Locate the cell with the specified text and output its (x, y) center coordinate. 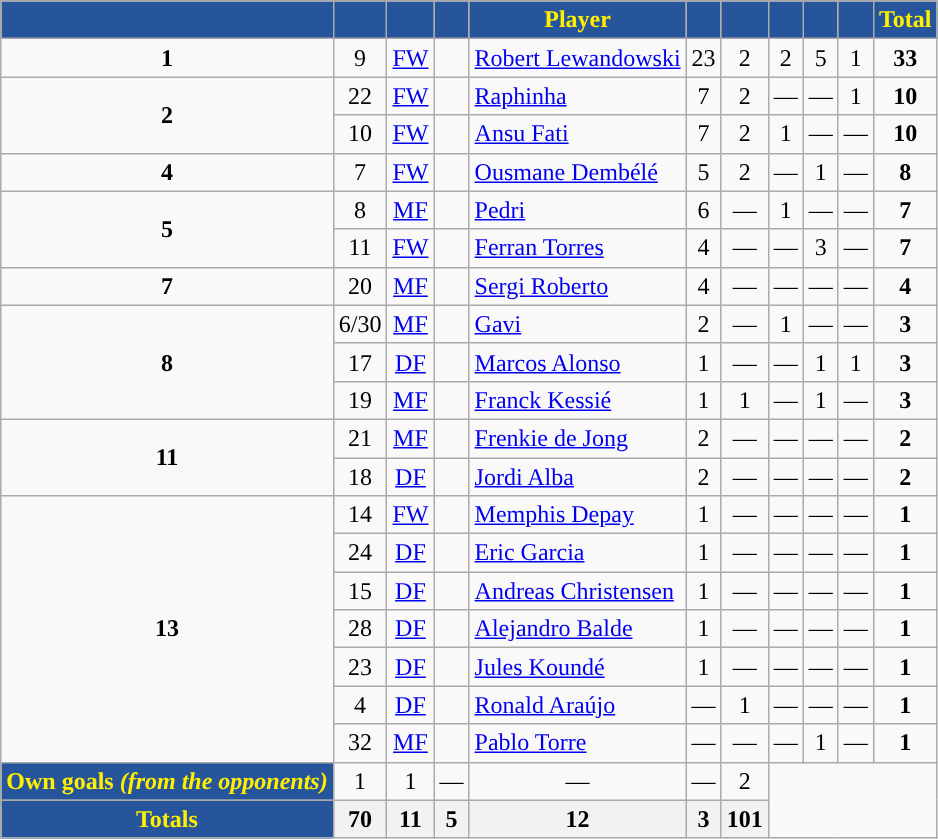
Jordi Alba (578, 477)
Total (905, 20)
Ansu Fati (578, 134)
Marcos Alonso (578, 362)
Ferran Torres (578, 248)
Own goals (from the opponents) (167, 781)
Jules Koundé (578, 667)
Andreas Christensen (578, 591)
Alejandro Balde (578, 629)
Franck Kessié (578, 400)
20 (360, 286)
Memphis Depay (578, 515)
32 (360, 743)
Ousmane Dembélé (578, 172)
33 (905, 58)
Totals (167, 819)
Eric Garcia (578, 553)
21 (360, 438)
6 (704, 210)
22 (360, 96)
6/30 (360, 324)
13 (167, 629)
15 (360, 591)
Frenkie de Jong (578, 438)
24 (360, 553)
101 (744, 819)
Raphinha (578, 96)
28 (360, 629)
Pedri (578, 210)
Robert Lewandowski (578, 58)
Ronald Araújo (578, 705)
17 (360, 362)
Gavi (578, 324)
Player (578, 20)
9 (360, 58)
18 (360, 477)
70 (360, 819)
12 (578, 819)
Sergi Roberto (578, 286)
14 (360, 515)
19 (360, 400)
Pablo Torre (578, 743)
